Find where the given text appears and provide that cell's center as (X, Y) coordinate. 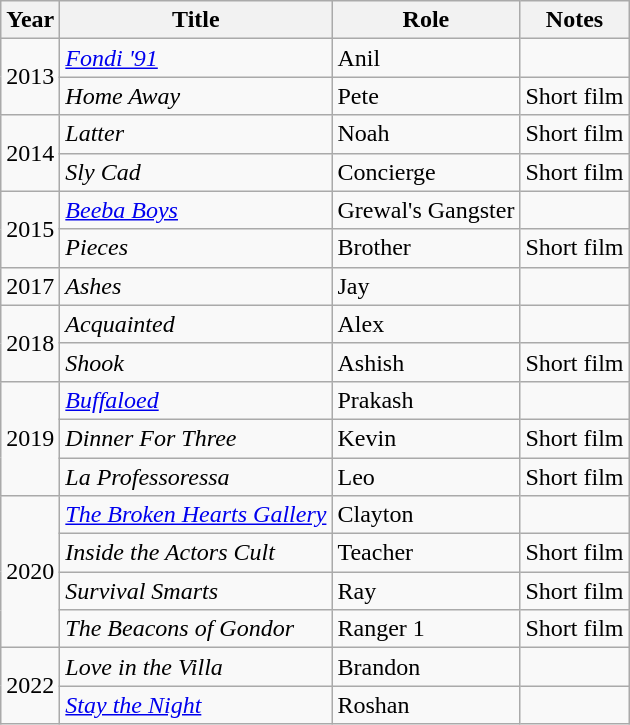
Teacher (426, 553)
La Professoressa (196, 477)
Sly Cad (196, 172)
2022 (30, 686)
Year (30, 20)
Prakash (426, 400)
2020 (30, 572)
Shook (196, 362)
Roshan (426, 705)
2013 (30, 77)
2014 (30, 153)
Ashish (426, 362)
Kevin (426, 438)
Acquainted (196, 324)
Stay the Night (196, 705)
Pieces (196, 248)
Survival Smarts (196, 591)
Clayton (426, 515)
Buffaloed (196, 400)
2015 (30, 229)
Jay (426, 286)
Home Away (196, 96)
Ranger 1 (426, 629)
Notes (574, 20)
The Broken Hearts Gallery (196, 515)
Anil (426, 58)
Brandon (426, 667)
2017 (30, 286)
Fondi '91 (196, 58)
Brother (426, 248)
Dinner For Three (196, 438)
Pete (426, 96)
Noah (426, 134)
Latter (196, 134)
The Beacons of Gondor (196, 629)
Ray (426, 591)
Alex (426, 324)
Leo (426, 477)
2018 (30, 343)
Title (196, 20)
Inside the Actors Cult (196, 553)
Grewal's Gangster (426, 210)
2019 (30, 438)
Beeba Boys (196, 210)
Ashes (196, 286)
Role (426, 20)
Concierge (426, 172)
Love in the Villa (196, 667)
